Find where the given text appears and provide that cell's center as (X, Y) coordinate. 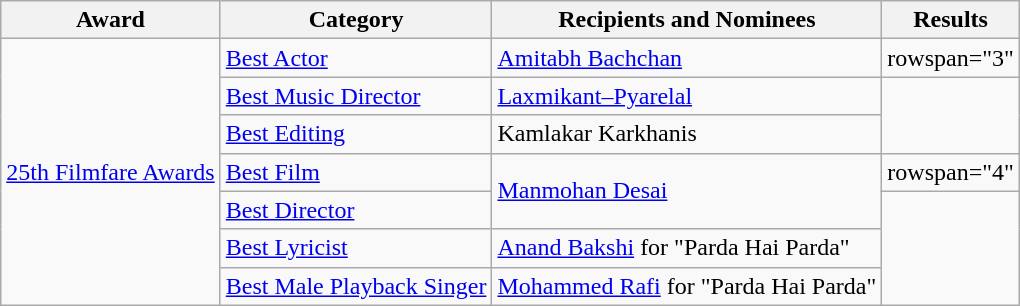
rowspan="4" (951, 172)
rowspan="3" (951, 58)
25th Filmfare Awards (110, 172)
Best Lyricist (356, 248)
Best Male Playback Singer (356, 286)
Best Music Director (356, 96)
Amitabh Bachchan (687, 58)
Best Film (356, 172)
Best Actor (356, 58)
Kamlakar Karkhanis (687, 134)
Best Editing (356, 134)
Manmohan Desai (687, 191)
Results (951, 20)
Best Director (356, 210)
Category (356, 20)
Anand Bakshi for "Parda Hai Parda" (687, 248)
Award (110, 20)
Mohammed Rafi for "Parda Hai Parda" (687, 286)
Recipients and Nominees (687, 20)
Laxmikant–Pyarelal (687, 96)
